Return the (X, Y) coordinate for the center point of the cell that contains the specified text.  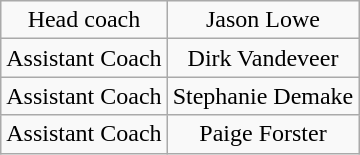
Paige Forster (263, 134)
Stephanie Demake (263, 96)
Dirk Vandeveer (263, 58)
Jason Lowe (263, 20)
Head coach (84, 20)
